Search for the cell housing the specified text and yield its [X, Y] center coordinate. 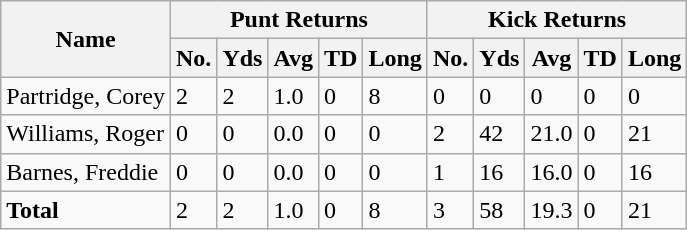
1 [450, 172]
Barnes, Freddie [86, 172]
Partridge, Corey [86, 96]
3 [450, 210]
Kick Returns [556, 20]
Total [86, 210]
Williams, Roger [86, 134]
42 [500, 134]
16.0 [552, 172]
58 [500, 210]
19.3 [552, 210]
Punt Returns [298, 20]
Name [86, 39]
21.0 [552, 134]
